Identify which cell holds the provided text, then report its (X, Y) central coordinate. 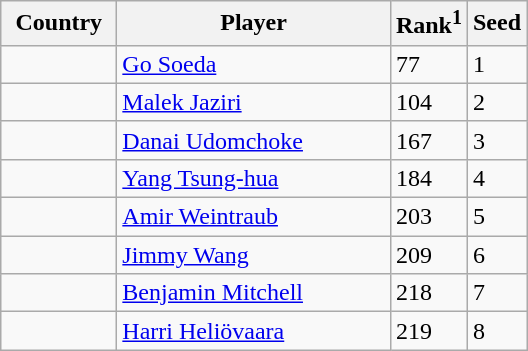
8 (496, 331)
Harri Heliövaara (254, 331)
7 (496, 293)
104 (428, 102)
1 (496, 64)
Player (254, 24)
Danai Udomchoke (254, 140)
167 (428, 140)
Country (59, 24)
Go Soeda (254, 64)
2 (496, 102)
5 (496, 217)
Jimmy Wang (254, 255)
218 (428, 293)
219 (428, 331)
Yang Tsung-hua (254, 178)
4 (496, 178)
184 (428, 178)
Amir Weintraub (254, 217)
77 (428, 64)
3 (496, 140)
Malek Jaziri (254, 102)
6 (496, 255)
203 (428, 217)
Seed (496, 24)
209 (428, 255)
Rank1 (428, 24)
Benjamin Mitchell (254, 293)
